For the text-containing cell, return its midpoint in [X, Y] coordinate format. 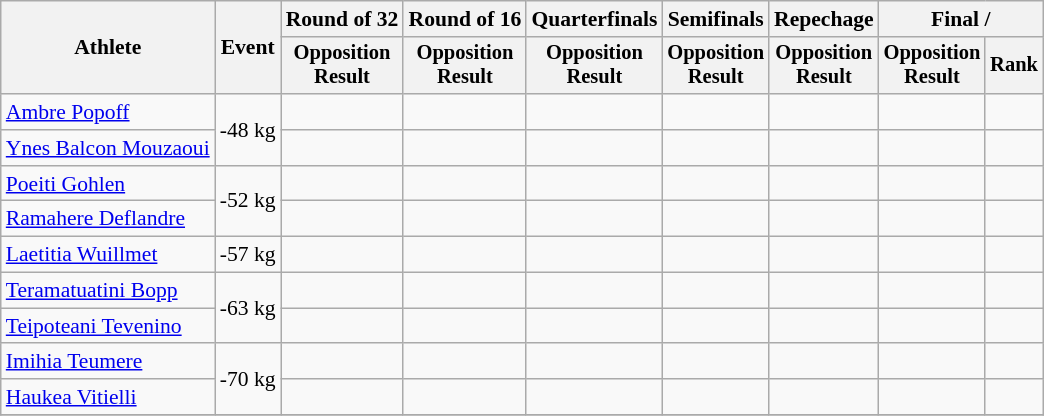
Laetitia Wuillmet [108, 255]
Imihia Teumere [108, 362]
Teramatuatini Bopp [108, 291]
Quarterfinals [594, 19]
Semifinals [716, 19]
-57 kg [248, 255]
-63 kg [248, 308]
Ramahere Deflandre [108, 219]
Poeiti Gohlen [108, 184]
-70 kg [248, 380]
Ambre Popoff [108, 112]
Event [248, 48]
-48 kg [248, 130]
Rank [1014, 66]
Repechage [824, 19]
-52 kg [248, 202]
Round of 32 [342, 19]
Teipoteani Tevenino [108, 326]
Round of 16 [464, 19]
Ynes Balcon Mouzaoui [108, 148]
Haukea Vitielli [108, 397]
Athlete [108, 48]
Final / [961, 19]
